Output the [x, y] coordinate of the center of the cell containing the given text.  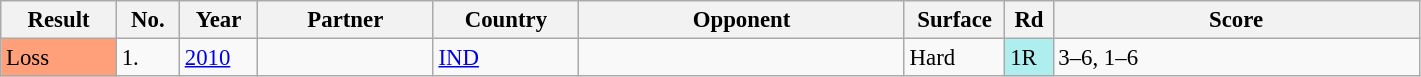
3–6, 1–6 [1236, 58]
Country [506, 20]
Partner [346, 20]
Score [1236, 20]
Year [218, 20]
IND [506, 58]
2010 [218, 58]
1. [148, 58]
No. [148, 20]
Loss [59, 58]
Opponent [742, 20]
1R [1029, 58]
Surface [954, 20]
Result [59, 20]
Rd [1029, 20]
Hard [954, 58]
